Determine the [x, y] coordinate at the center of the cell enclosing the given text.  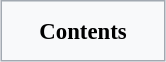
Contents [84, 31]
